Return [x, y] of the center of cell containing provided text 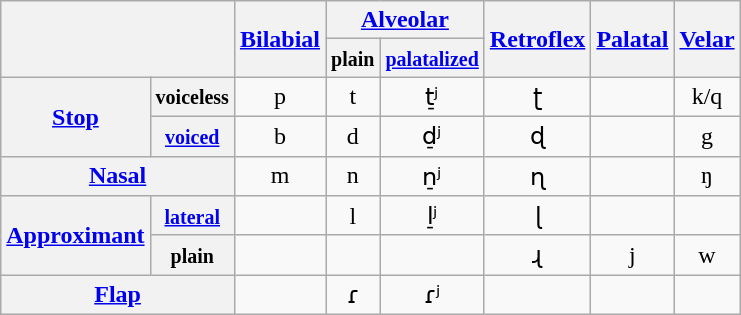
d [353, 136]
Nasal [118, 176]
Palatal [632, 39]
Stop [76, 116]
w [707, 255]
l̠ʲ [432, 216]
Flap [118, 295]
ɾ [353, 295]
ɻ [538, 255]
m [280, 176]
l [353, 216]
lateral [192, 216]
ŋ [707, 176]
Alveolar [406, 20]
ɾʲ [432, 295]
Bilabial [280, 39]
d̠ʲ [432, 136]
t [353, 97]
voiced [192, 136]
Velar [707, 39]
Approximant [76, 236]
n̠ʲ [432, 176]
Retroflex [538, 39]
p [280, 97]
g [707, 136]
t̠ʲ [432, 97]
voiceless [192, 97]
k/q [707, 97]
ʈ [538, 97]
j [632, 255]
b [280, 136]
palatalized [432, 58]
n [353, 176]
ɭ [538, 216]
ɖ [538, 136]
ɳ [538, 176]
